Locate the cell with the specified text and output its (x, y) center coordinate. 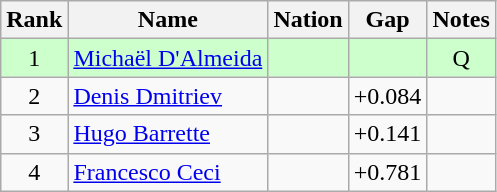
Rank (34, 20)
Gap (388, 20)
2 (34, 96)
Q (461, 58)
Nation (308, 20)
1 (34, 58)
4 (34, 172)
+0.781 (388, 172)
+0.141 (388, 134)
+0.084 (388, 96)
Name (168, 20)
Michaël D'Almeida (168, 58)
Hugo Barrette (168, 134)
Denis Dmitriev (168, 96)
Notes (461, 20)
Francesco Ceci (168, 172)
3 (34, 134)
